Detect which cell encompasses the target text, then output its (x, y) center coordinate. 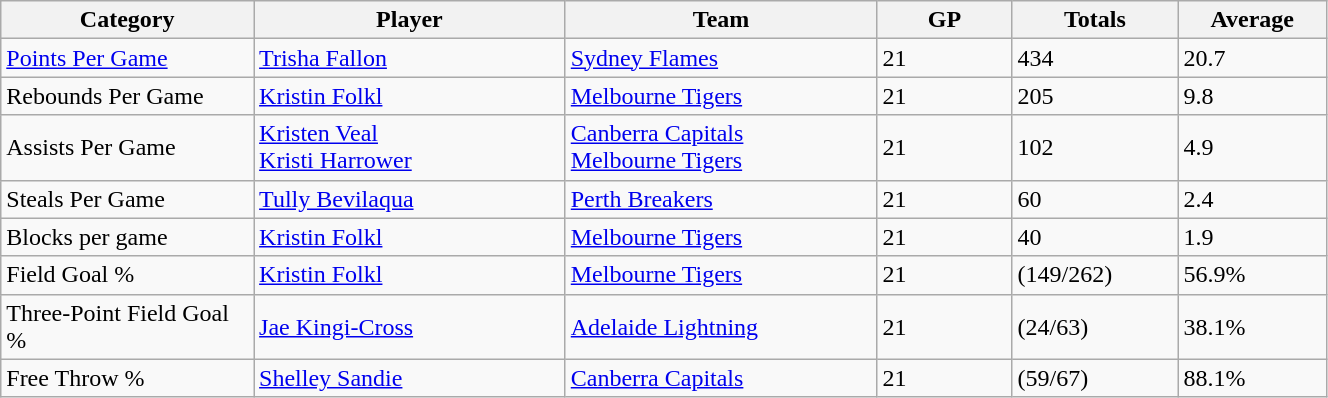
Perth Breakers (721, 199)
Shelley Sandie (410, 378)
38.1% (1252, 326)
60 (1095, 199)
Sydney Flames (721, 58)
56.9% (1252, 275)
2.4 (1252, 199)
Player (410, 20)
Canberra Capitals Melbourne Tigers (721, 148)
Free Throw % (128, 378)
Adelaide Lightning (721, 326)
88.1% (1252, 378)
Three-Point Field Goal % (128, 326)
9.8 (1252, 96)
Steals Per Game (128, 199)
1.9 (1252, 237)
20.7 (1252, 58)
Assists Per Game (128, 148)
Rebounds Per Game (128, 96)
Jae Kingi-Cross (410, 326)
Blocks per game (128, 237)
Tully Bevilaqua (410, 199)
GP (944, 20)
(59/67) (1095, 378)
Category (128, 20)
(24/63) (1095, 326)
Average (1252, 20)
Field Goal % (128, 275)
Kristen Veal Kristi Harrower (410, 148)
Team (721, 20)
434 (1095, 58)
40 (1095, 237)
4.9 (1252, 148)
Totals (1095, 20)
205 (1095, 96)
Trisha Fallon (410, 58)
102 (1095, 148)
Canberra Capitals (721, 378)
(149/262) (1095, 275)
Points Per Game (128, 58)
